Return the [x, y] coordinate for the center point of the cell that contains the specified text.  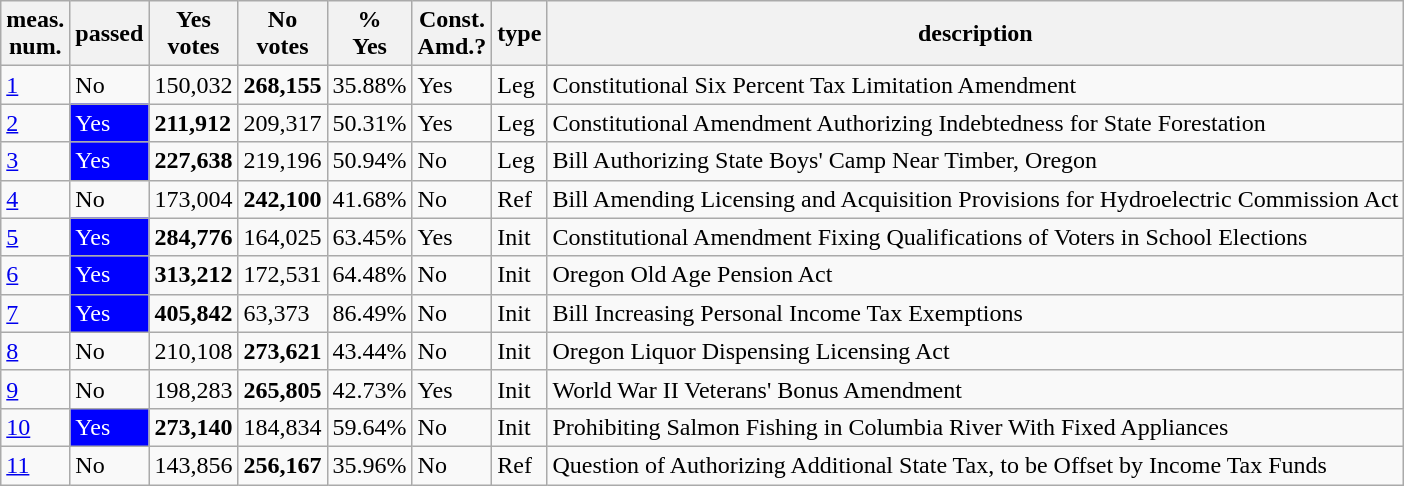
%Yes [370, 34]
Prohibiting Salmon Fishing in Columbia River With Fixed Appliances [976, 427]
35.96% [370, 465]
Constitutional Six Percent Tax Limitation Amendment [976, 85]
meas.num. [36, 34]
Question of Authorizing Additional State Tax, to be Offset by Income Tax Funds [976, 465]
273,140 [194, 427]
211,912 [194, 123]
50.31% [370, 123]
passed [110, 34]
World War II Veterans' Bonus Amendment [976, 389]
Const.Amd.? [452, 34]
209,317 [282, 123]
219,196 [282, 161]
Bill Authorizing State Boys' Camp Near Timber, Oregon [976, 161]
173,004 [194, 199]
184,834 [282, 427]
265,805 [282, 389]
242,100 [282, 199]
143,856 [194, 465]
164,025 [282, 237]
35.88% [370, 85]
50.94% [370, 161]
43.44% [370, 351]
7 [36, 313]
3 [36, 161]
313,212 [194, 275]
150,032 [194, 85]
59.64% [370, 427]
198,283 [194, 389]
227,638 [194, 161]
11 [36, 465]
Constitutional Amendment Authorizing Indebtedness for State Forestation [976, 123]
Yesvotes [194, 34]
256,167 [282, 465]
284,776 [194, 237]
86.49% [370, 313]
405,842 [194, 313]
10 [36, 427]
4 [36, 199]
Bill Amending Licensing and Acquisition Provisions for Hydroelectric Commission Act [976, 199]
5 [36, 237]
172,531 [282, 275]
63,373 [282, 313]
Oregon Old Age Pension Act [976, 275]
Novotes [282, 34]
268,155 [282, 85]
273,621 [282, 351]
Oregon Liquor Dispensing Licensing Act [976, 351]
64.48% [370, 275]
9 [36, 389]
6 [36, 275]
41.68% [370, 199]
42.73% [370, 389]
1 [36, 85]
210,108 [194, 351]
description [976, 34]
8 [36, 351]
Constitutional Amendment Fixing Qualifications of Voters in School Elections [976, 237]
2 [36, 123]
Bill Increasing Personal Income Tax Exemptions [976, 313]
63.45% [370, 237]
type [520, 34]
